Extract the (x, y) coordinate from the center of the cell holding the provided text.  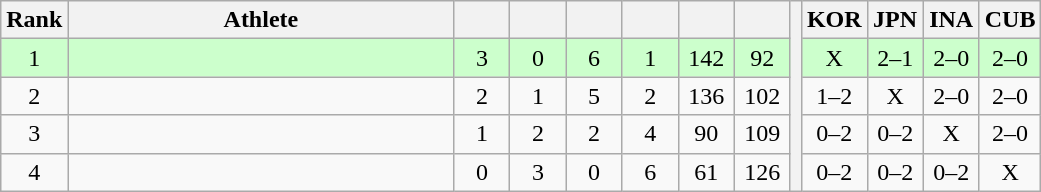
142 (706, 58)
126 (762, 172)
INA (951, 20)
61 (706, 172)
CUB (1010, 20)
KOR (834, 20)
102 (762, 96)
JPN (895, 20)
136 (706, 96)
Athlete (261, 20)
92 (762, 58)
Rank (34, 20)
2–1 (895, 58)
90 (706, 134)
109 (762, 134)
1–2 (834, 96)
5 (594, 96)
